Identify which cell holds the provided text, then report its [x, y] central coordinate. 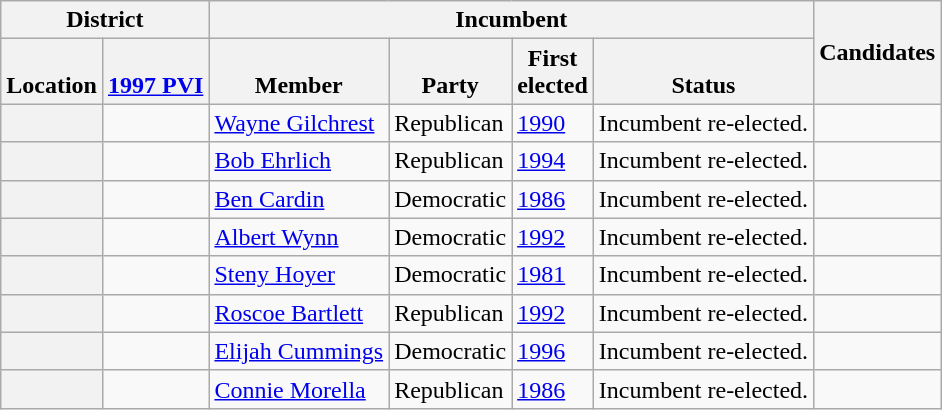
1997 PVI [155, 72]
Ben Cardin [299, 199]
Albert Wynn [299, 237]
Roscoe Bartlett [299, 313]
Incumbent [512, 20]
Location [52, 72]
Party [450, 72]
Bob Ehrlich [299, 161]
1981 [553, 275]
Member [299, 72]
Connie Morella [299, 389]
Wayne Gilchrest [299, 123]
Status [703, 72]
Elijah Cummings [299, 351]
Steny Hoyer [299, 275]
District [105, 20]
1990 [553, 123]
Candidates [878, 52]
1994 [553, 161]
Firstelected [553, 72]
1996 [553, 351]
